Search for the cell housing the specified text and yield its [X, Y] center coordinate. 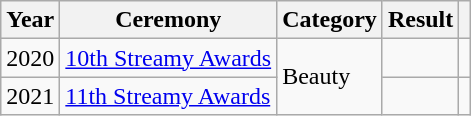
Ceremony [168, 20]
10th Streamy Awards [168, 58]
Beauty [330, 77]
Year [30, 20]
2020 [30, 58]
Category [330, 20]
11th Streamy Awards [168, 96]
Result [420, 20]
2021 [30, 96]
